Extract the [x, y] coordinate from the center of the cell holding the provided text.  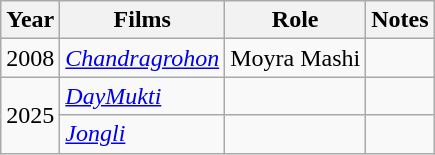
2025 [30, 115]
Role [296, 20]
Notes [400, 20]
Moyra Mashi [296, 58]
Films [142, 20]
DayMukti [142, 96]
Jongli [142, 134]
Year [30, 20]
Chandragrohon [142, 58]
2008 [30, 58]
